Detect which cell encompasses the target text, then output its (X, Y) center coordinate. 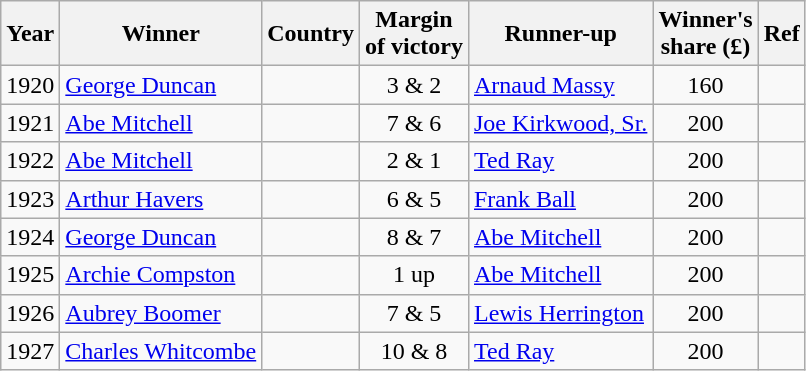
Joe Kirkwood, Sr. (560, 123)
1 up (414, 275)
1927 (30, 351)
2 & 1 (414, 161)
Arnaud Massy (560, 85)
8 & 7 (414, 237)
Frank Ball (560, 199)
1924 (30, 237)
Aubrey Boomer (161, 313)
7 & 5 (414, 313)
Archie Compston (161, 275)
3 & 2 (414, 85)
Runner-up (560, 34)
Year (30, 34)
6 & 5 (414, 199)
1921 (30, 123)
Ref (782, 34)
Winner'sshare (£) (706, 34)
Winner (161, 34)
Lewis Herrington (560, 313)
Charles Whitcombe (161, 351)
160 (706, 85)
Country (311, 34)
Arthur Havers (161, 199)
1922 (30, 161)
1925 (30, 275)
1926 (30, 313)
1923 (30, 199)
10 & 8 (414, 351)
1920 (30, 85)
Marginof victory (414, 34)
7 & 6 (414, 123)
